Detect which cell encompasses the target text, then output its (X, Y) center coordinate. 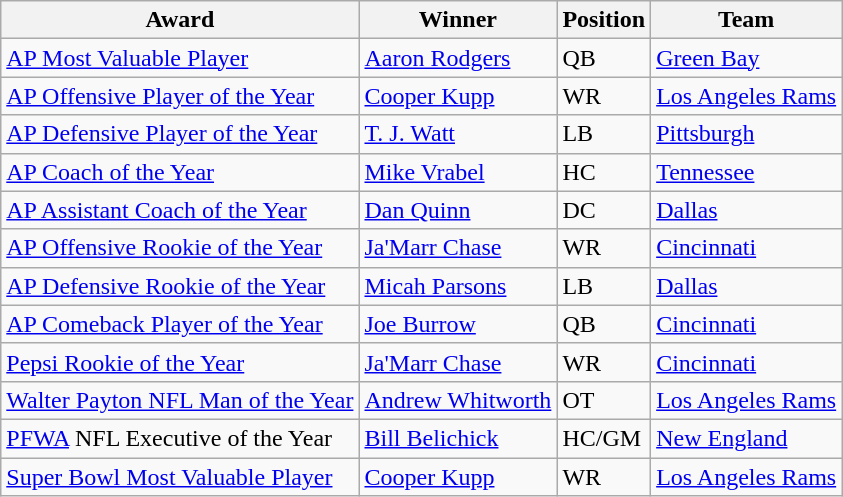
OT (604, 400)
Bill Belichick (458, 438)
Aaron Rodgers (458, 58)
AP Coach of the Year (180, 172)
DC (604, 210)
Green Bay (746, 58)
Winner (458, 20)
Walter Payton NFL Man of the Year (180, 400)
New England (746, 438)
AP Defensive Player of the Year (180, 134)
Team (746, 20)
Mike Vrabel (458, 172)
T. J. Watt (458, 134)
Pittsburgh (746, 134)
AP Most Valuable Player (180, 58)
Super Bowl Most Valuable Player (180, 477)
AP Assistant Coach of the Year (180, 210)
Position (604, 20)
PFWA NFL Executive of the Year (180, 438)
HC/GM (604, 438)
Micah Parsons (458, 286)
Tennessee (746, 172)
AP Defensive Rookie of the Year (180, 286)
HC (604, 172)
Award (180, 20)
AP Offensive Rookie of the Year (180, 248)
AP Comeback Player of the Year (180, 324)
Andrew Whitworth (458, 400)
Joe Burrow (458, 324)
AP Offensive Player of the Year (180, 96)
Pepsi Rookie of the Year (180, 362)
Dan Quinn (458, 210)
